Pinpoint the cell where the given text exists, returning its (x, y) midpoint coordinate. 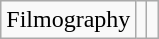
Filmography (68, 20)
